Locate the cell with the specified text and output its [x, y] center coordinate. 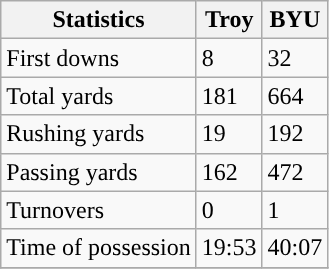
First downs [99, 58]
Total yards [99, 96]
664 [295, 96]
Statistics [99, 20]
Troy [229, 20]
181 [229, 96]
Passing yards [99, 172]
19:53 [229, 248]
BYU [295, 20]
Time of possession [99, 248]
472 [295, 172]
Rushing yards [99, 134]
Turnovers [99, 210]
19 [229, 134]
8 [229, 58]
192 [295, 134]
40:07 [295, 248]
1 [295, 210]
162 [229, 172]
32 [295, 58]
0 [229, 210]
